Capture the cell that displays the provided text and extract its (X, Y) central coordinate. 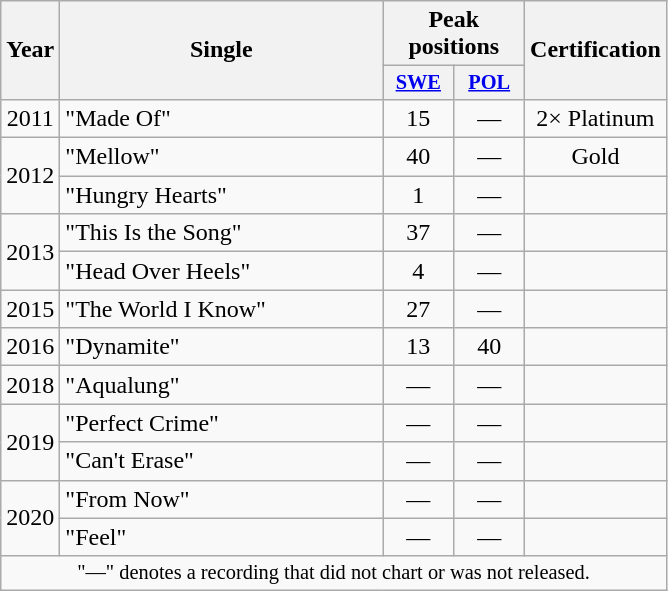
Gold (596, 157)
2× Platinum (596, 118)
4 (418, 271)
1 (418, 195)
"Perfect Crime" (222, 423)
2012 (30, 176)
POL (490, 83)
2011 (30, 118)
"From Now" (222, 499)
Peak positions (454, 34)
2019 (30, 442)
"—" denotes a recording that did not chart or was not released. (334, 573)
2018 (30, 385)
2020 (30, 518)
"Can't Erase" (222, 461)
2013 (30, 252)
"Mellow" (222, 157)
Certification (596, 50)
37 (418, 233)
"Dynamite" (222, 347)
"Feel" (222, 537)
"Head Over Heels" (222, 271)
2016 (30, 347)
SWE (418, 83)
2015 (30, 309)
"Aqualung" (222, 385)
15 (418, 118)
13 (418, 347)
27 (418, 309)
Single (222, 50)
"The World I Know" (222, 309)
"This Is the Song" (222, 233)
"Made Of" (222, 118)
"Hungry Hearts" (222, 195)
Year (30, 50)
